Provide the [x, y] coordinate of the cell's center where the given text is located.  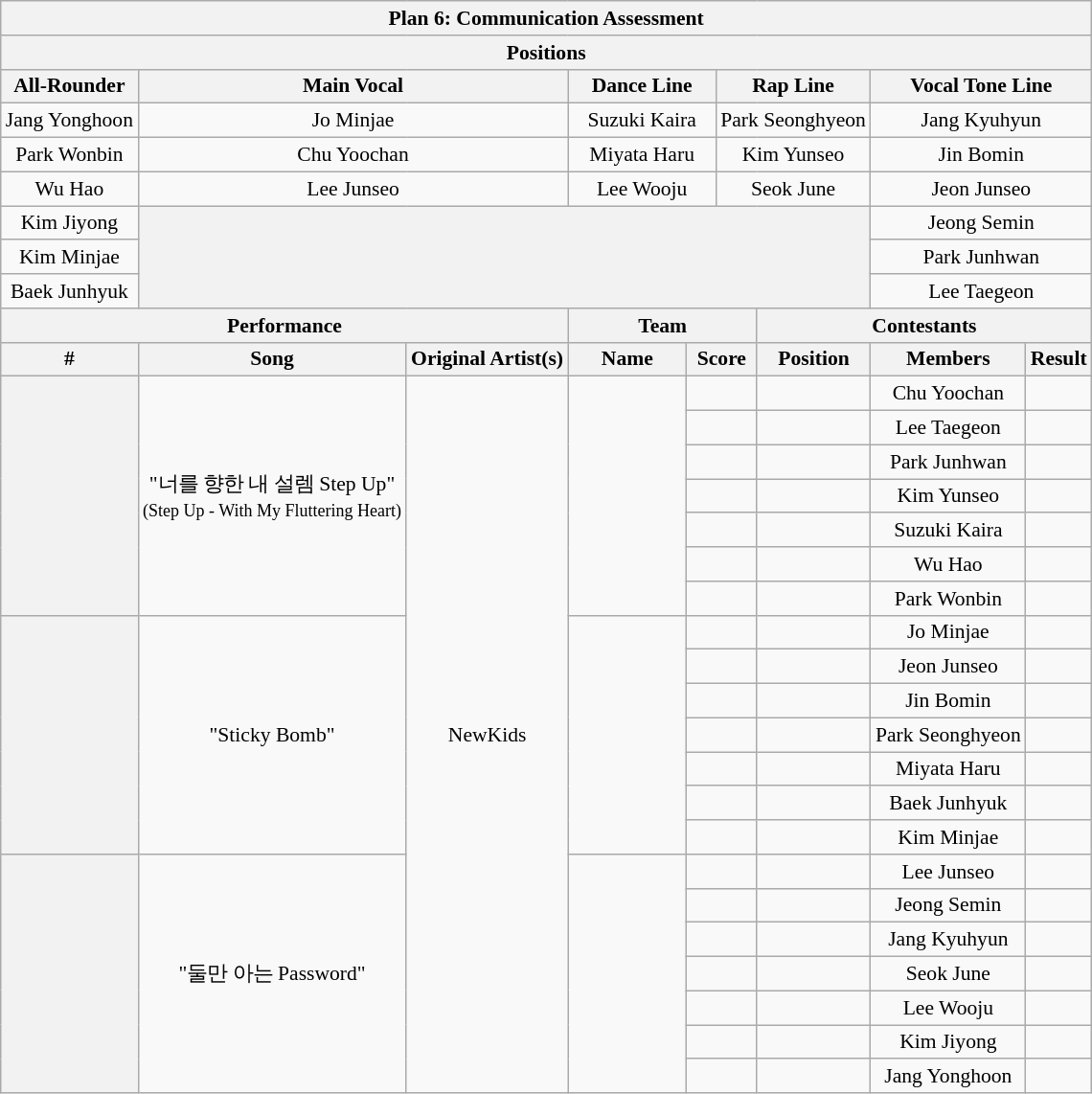
Position [814, 359]
Original Artist(s) [487, 359]
Positions [546, 53]
Performance [284, 326]
Rap Line [793, 86]
Team [663, 326]
Result [1059, 359]
All-Rounder [69, 86]
Vocal Tone Line [981, 86]
Members [948, 359]
NewKids [487, 735]
Score [721, 359]
"Sticky Bomb" [272, 734]
Dance Line [642, 86]
# [69, 359]
"둘만 아는 Password" [272, 973]
Song [272, 359]
Main Vocal [353, 86]
Plan 6: Communication Assessment [546, 18]
"너를 향한 내 설렘 Step Up"(Step Up - With My Fluttering Heart) [272, 496]
Contestants [923, 326]
Name [626, 359]
